Search for the cell housing the specified text and yield its [X, Y] center coordinate. 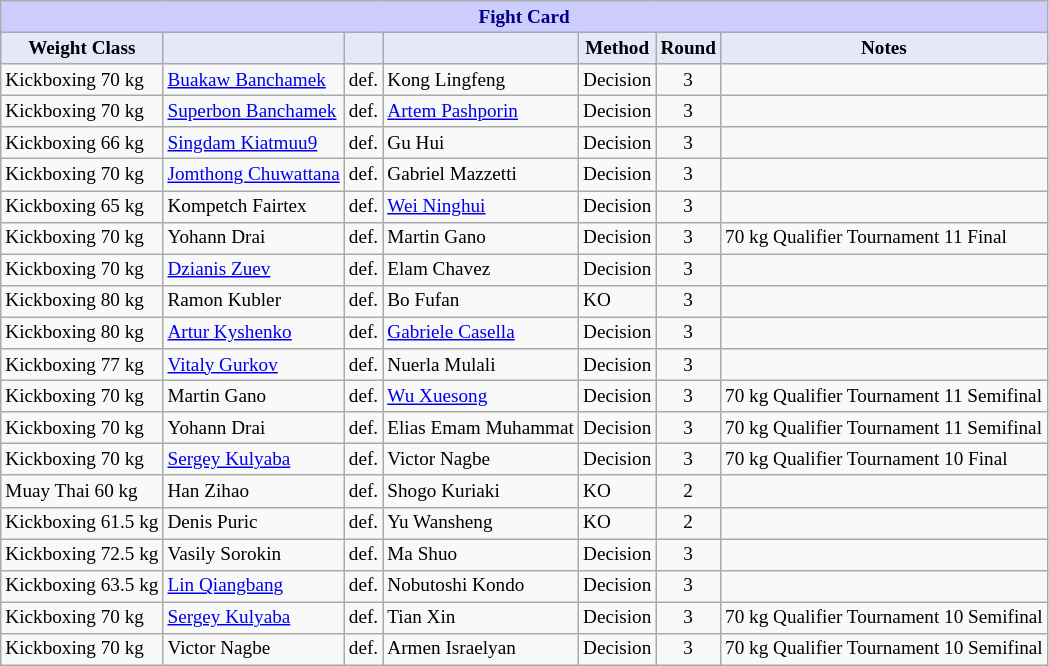
Elam Chavez [481, 270]
Fight Card [524, 17]
Muay Thai 60 kg [82, 491]
Gabriel Mazzetti [481, 175]
Method [616, 48]
Denis Puric [254, 523]
Kickboxing 66 kg [82, 143]
Kompetch Fairtex [254, 206]
70 kg Qualifier Tournament 11 Final [884, 238]
Round [688, 48]
Vitaly Gurkov [254, 365]
Han Zihao [254, 491]
Armen Israelyan [481, 649]
Superbon Banchamek [254, 111]
Nuerla Mulali [481, 365]
Kickboxing 65 kg [82, 206]
Gu Hui [481, 143]
Jomthong Chuwattana [254, 175]
Gabriele Casella [481, 333]
Kong Lingfeng [481, 80]
Tian Xin [481, 618]
Weight Class [82, 48]
Kickboxing 63.5 kg [82, 586]
Ma Shuo [481, 554]
Notes [884, 48]
Dzianis Zuev [254, 270]
Elias Emam Muhammat [481, 428]
Artur Kyshenko [254, 333]
70 kg Qualifier Tournament 10 Final [884, 460]
Ramon Kubler [254, 301]
Kickboxing 61.5 kg [82, 523]
Lin Qiangbang [254, 586]
Shogo Kuriaki [481, 491]
Kickboxing 72.5 kg [82, 554]
Vasily Sorokin [254, 554]
Buakaw Banchamek [254, 80]
Wei Ninghui [481, 206]
Bo Fufan [481, 301]
Kickboxing 77 kg [82, 365]
Artem Pashporin [481, 111]
Wu Xuesong [481, 396]
Nobutoshi Kondo [481, 586]
Singdam Kiatmuu9 [254, 143]
Yu Wansheng [481, 523]
